Pinpoint the cell where the given text exists, returning its (X, Y) midpoint coordinate. 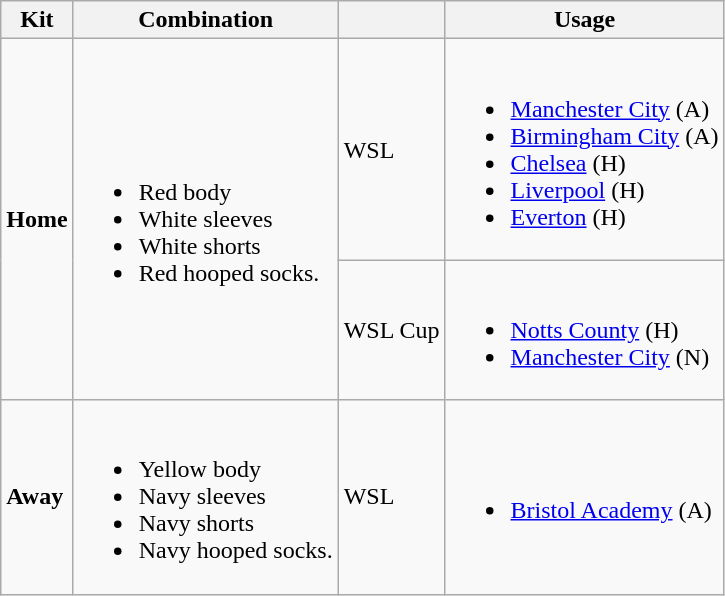
Combination (206, 20)
Usage (584, 20)
Red bodyWhite sleevesWhite shortsRed hooped socks. (206, 220)
Notts County (H)Manchester City (N) (584, 330)
Kit (37, 20)
Yellow bodyNavy sleevesNavy shortsNavy hooped socks. (206, 497)
Home (37, 220)
Away (37, 497)
WSL Cup (392, 330)
Bristol Academy (A) (584, 497)
Manchester City (A)Birmingham City (A)Chelsea (H)Liverpool (H)Everton (H) (584, 150)
